Return the [x, y] coordinate for the center point of the cell that contains the specified text.  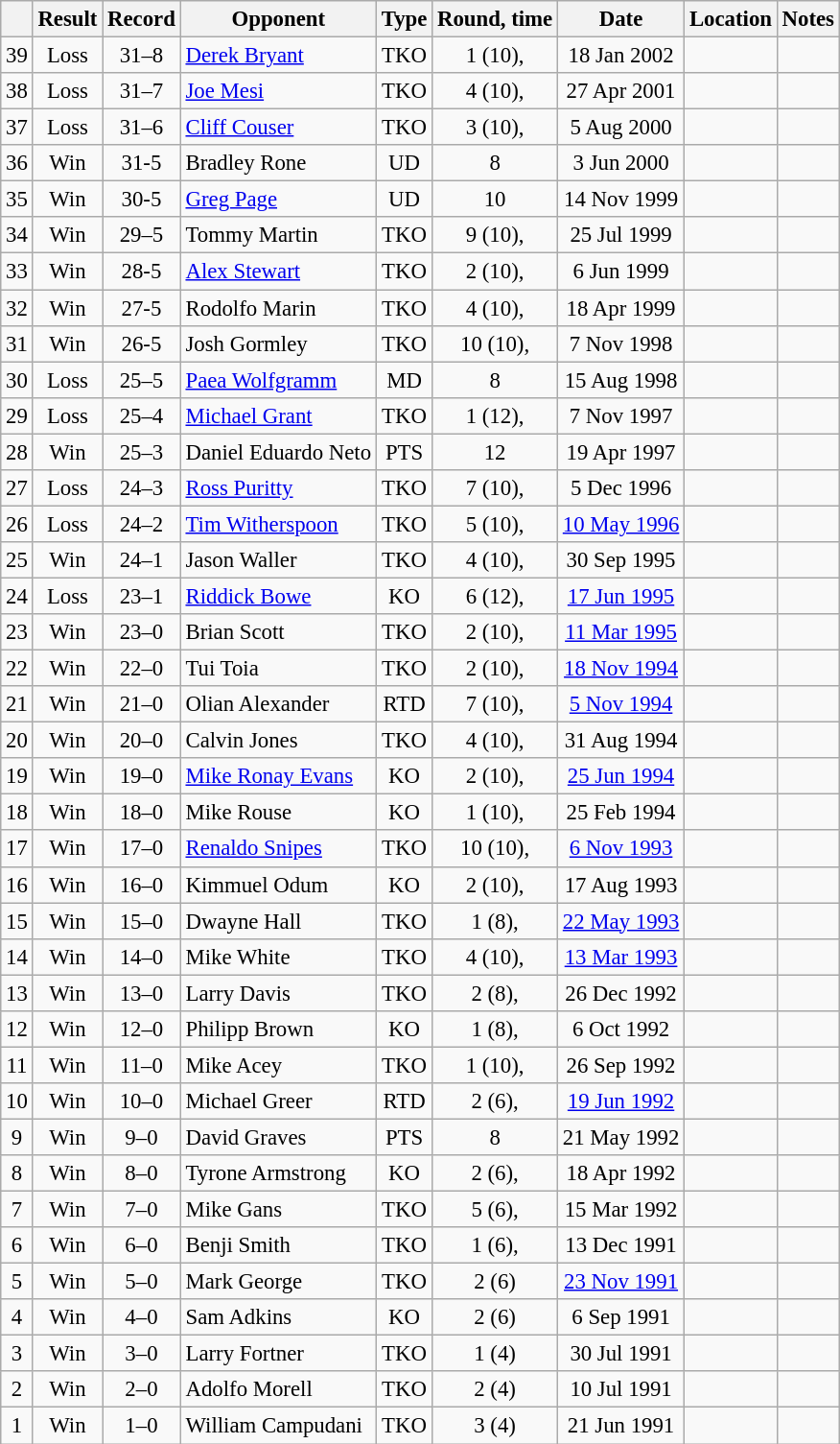
13–0 [142, 993]
12–0 [142, 1030]
18 Nov 1994 [621, 669]
35 [17, 200]
22 [17, 669]
Location [731, 19]
13 Mar 1993 [621, 957]
5 Aug 2000 [621, 128]
5 (10), [495, 524]
24–2 [142, 524]
3 (10), [495, 128]
30 Sep 1995 [621, 560]
28-5 [142, 272]
18 Apr 1999 [621, 308]
31–7 [142, 91]
3 [17, 1354]
24 [17, 596]
21–0 [142, 704]
1 (4) [495, 1354]
4 [17, 1317]
22 May 1993 [621, 921]
20 [17, 741]
27 [17, 488]
Riddick Bowe [278, 596]
Michael Grant [278, 415]
3–0 [142, 1354]
5 [17, 1282]
2 (8), [495, 993]
13 [17, 993]
25 Jul 1999 [621, 235]
30-5 [142, 200]
Benji Smith [278, 1245]
24–1 [142, 560]
Larry Davis [278, 993]
23–1 [142, 596]
5 Dec 1996 [621, 488]
11 [17, 1065]
17 Jun 1995 [621, 596]
Result [67, 19]
William Campudani [278, 1426]
37 [17, 128]
23 [17, 632]
18 Apr 1992 [621, 1173]
6 Oct 1992 [621, 1030]
9–0 [142, 1137]
7–0 [142, 1210]
Rodolfo Marin [278, 308]
22–0 [142, 669]
Derek Bryant [278, 56]
Josh Gormley [278, 343]
Kimmuel Odum [278, 885]
10–0 [142, 1101]
Adolfo Morell [278, 1390]
Mark George [278, 1282]
31 [17, 343]
5 (6), [495, 1210]
8–0 [142, 1173]
31–8 [142, 56]
Notes [807, 19]
6 Nov 1993 [621, 849]
9 [17, 1137]
30 [17, 380]
Tyrone Armstrong [278, 1173]
32 [17, 308]
Renaldo Snipes [278, 849]
36 [17, 163]
25–3 [142, 452]
34 [17, 235]
26-5 [142, 343]
24–3 [142, 488]
Mike Rouse [278, 813]
38 [17, 91]
1 [17, 1426]
Type [404, 19]
Greg Page [278, 200]
14 Nov 1999 [621, 200]
17–0 [142, 849]
25 [17, 560]
Larry Fortner [278, 1354]
Round, time [495, 19]
26 Dec 1992 [621, 993]
Olian Alexander [278, 704]
Joe Mesi [278, 91]
2–0 [142, 1390]
28 [17, 452]
David Graves [278, 1137]
Bradley Rone [278, 163]
18 Jan 2002 [621, 56]
27 Apr 2001 [621, 91]
7 Nov 1997 [621, 415]
9 (10), [495, 235]
Mike White [278, 957]
Record [142, 19]
6 [17, 1245]
6–0 [142, 1245]
6 (12), [495, 596]
21 [17, 704]
15–0 [142, 921]
19 Jun 1992 [621, 1101]
10 Jul 1991 [621, 1390]
27-5 [142, 308]
25 Jun 1994 [621, 776]
17 Aug 1993 [621, 885]
26 [17, 524]
Jason Waller [278, 560]
11 Mar 1995 [621, 632]
1 (6), [495, 1245]
29–5 [142, 235]
33 [17, 272]
Mike Gans [278, 1210]
Date [621, 19]
2 (4) [495, 1390]
23–0 [142, 632]
MD [404, 380]
39 [17, 56]
Paea Wolfgramm [278, 380]
3 (4) [495, 1426]
4–0 [142, 1317]
31-5 [142, 163]
5 Nov 1994 [621, 704]
21 Jun 1991 [621, 1426]
Sam Adkins [278, 1317]
19 [17, 776]
20–0 [142, 741]
31–6 [142, 128]
21 May 1992 [621, 1137]
26 Sep 1992 [621, 1065]
Mike Ronay Evans [278, 776]
Philipp Brown [278, 1030]
6 Jun 1999 [621, 272]
13 Dec 1991 [621, 1245]
Michael Greer [278, 1101]
18–0 [142, 813]
1 (12), [495, 415]
Opponent [278, 19]
16–0 [142, 885]
Daniel Eduardo Neto [278, 452]
7 [17, 1210]
23 Nov 1991 [621, 1282]
Cliff Couser [278, 128]
1–0 [142, 1426]
Tommy Martin [278, 235]
15 [17, 921]
Mike Acey [278, 1065]
25–5 [142, 380]
10 May 1996 [621, 524]
17 [17, 849]
14 [17, 957]
Tim Witherspoon [278, 524]
31 Aug 1994 [621, 741]
Ross Puritty [278, 488]
7 Nov 1998 [621, 343]
19 Apr 1997 [621, 452]
3 Jun 2000 [621, 163]
14–0 [142, 957]
5–0 [142, 1282]
Calvin Jones [278, 741]
25–4 [142, 415]
29 [17, 415]
15 Mar 1992 [621, 1210]
15 Aug 1998 [621, 380]
6 Sep 1991 [621, 1317]
11–0 [142, 1065]
30 Jul 1991 [621, 1354]
18 [17, 813]
Alex Stewart [278, 272]
16 [17, 885]
19–0 [142, 776]
Tui Toia [278, 669]
25 Feb 1994 [621, 813]
Brian Scott [278, 632]
Dwayne Hall [278, 921]
2 [17, 1390]
